Identify which cell holds the provided text, then report its [x, y] central coordinate. 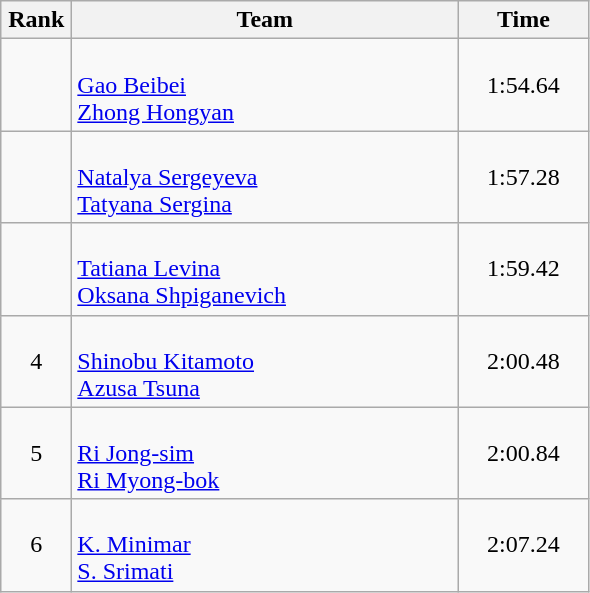
Shinobu KitamotoAzusa Tsuna [265, 361]
4 [36, 361]
1:59.42 [524, 269]
K. MinimarS. Srimati [265, 545]
Natalya SergeyevaTatyana Sergina [265, 177]
2:00.84 [524, 453]
Rank [36, 20]
1:54.64 [524, 85]
Gao BeibeiZhong Hongyan [265, 85]
Time [524, 20]
Ri Jong-simRi Myong-bok [265, 453]
1:57.28 [524, 177]
5 [36, 453]
Tatiana LevinaOksana Shpiganevich [265, 269]
6 [36, 545]
Team [265, 20]
2:07.24 [524, 545]
2:00.48 [524, 361]
